Output the [X, Y] coordinate of the center of the cell containing the given text.  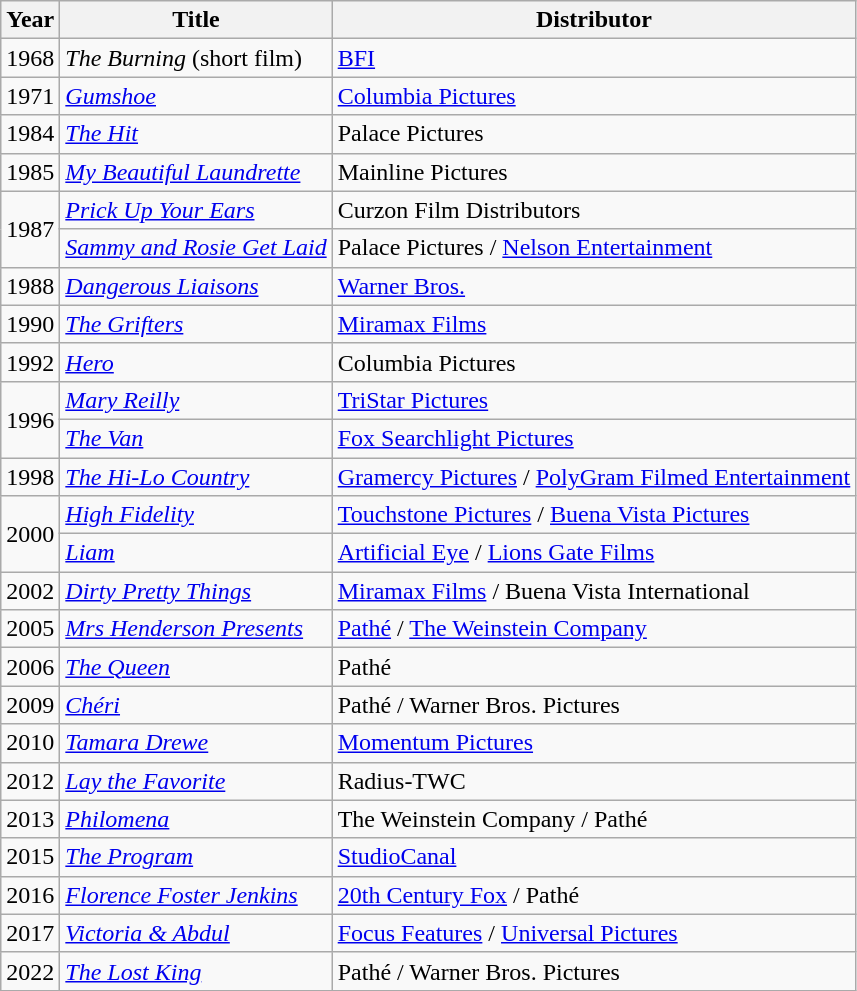
2009 [30, 705]
Momentum Pictures [594, 743]
1988 [30, 286]
1996 [30, 419]
Dirty Pretty Things [196, 591]
Chéri [196, 705]
The Program [196, 857]
Tamara Drewe [196, 743]
Mrs Henderson Presents [196, 629]
Year [30, 20]
2013 [30, 819]
Radius-TWC [594, 781]
1971 [30, 96]
2012 [30, 781]
Victoria & Abdul [196, 933]
BFI [594, 58]
2010 [30, 743]
1992 [30, 362]
Florence Foster Jenkins [196, 895]
Pathé / The Weinstein Company [594, 629]
Palace Pictures / Nelson Entertainment [594, 248]
1968 [30, 58]
Gumshoe [196, 96]
2017 [30, 933]
The Grifters [196, 324]
Gramercy Pictures / PolyGram Filmed Entertainment [594, 477]
1985 [30, 172]
Sammy and Rosie Get Laid [196, 248]
My Beautiful Laundrette [196, 172]
The Burning (short film) [196, 58]
Pathé [594, 667]
2005 [30, 629]
The Weinstein Company / Pathé [594, 819]
Dangerous Liaisons [196, 286]
Miramax Films [594, 324]
Hero [196, 362]
StudioCanal [594, 857]
2000 [30, 534]
Liam [196, 553]
Touchstone Pictures / Buena Vista Pictures [594, 515]
Philomena [196, 819]
2006 [30, 667]
2022 [30, 971]
20th Century Fox / Pathé [594, 895]
Warner Bros. [594, 286]
High Fidelity [196, 515]
1984 [30, 134]
2016 [30, 895]
Title [196, 20]
TriStar Pictures [594, 400]
2002 [30, 591]
Focus Features / Universal Pictures [594, 933]
Miramax Films / Buena Vista International [594, 591]
Artificial Eye / Lions Gate Films [594, 553]
Palace Pictures [594, 134]
The Lost King [196, 971]
The Van [196, 438]
Distributor [594, 20]
Curzon Film Distributors [594, 210]
2015 [30, 857]
Mainline Pictures [594, 172]
1990 [30, 324]
Prick Up Your Ears [196, 210]
The Hi-Lo Country [196, 477]
Mary Reilly [196, 400]
Fox Searchlight Pictures [594, 438]
The Queen [196, 667]
The Hit [196, 134]
1987 [30, 229]
1998 [30, 477]
Lay the Favorite [196, 781]
